Provide the [x, y] coordinate of the cell's center where the given text is located.  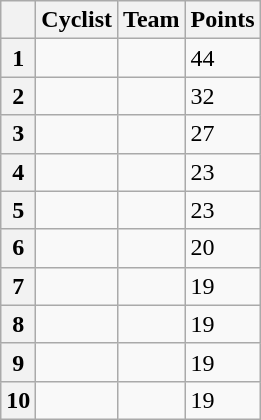
2 [18, 96]
32 [222, 96]
6 [18, 248]
7 [18, 286]
1 [18, 58]
27 [222, 134]
Points [222, 20]
4 [18, 172]
Team [152, 20]
44 [222, 58]
Cyclist [77, 20]
20 [222, 248]
5 [18, 210]
10 [18, 400]
3 [18, 134]
8 [18, 324]
9 [18, 362]
